Capture the cell that displays the provided text and extract its [x, y] central coordinate. 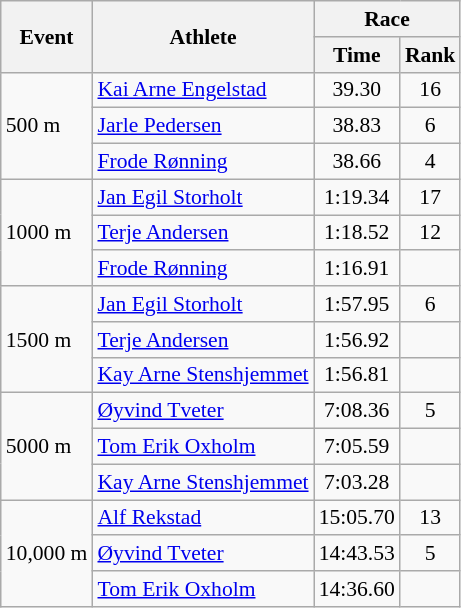
Time [357, 55]
1:56.81 [357, 375]
500 m [47, 126]
38.83 [357, 126]
14:43.53 [357, 554]
Kai Arne Engelstad [202, 90]
15:05.70 [357, 518]
12 [430, 233]
1:57.95 [357, 304]
10,000 m [47, 554]
1:18.52 [357, 233]
Rank [430, 55]
13 [430, 518]
39.30 [357, 90]
7:03.28 [357, 482]
7:08.36 [357, 411]
Athlete [202, 36]
17 [430, 197]
Alf Rekstad [202, 518]
Race [388, 19]
1:56.92 [357, 340]
7:05.59 [357, 447]
5000 m [47, 446]
Event [47, 36]
1:16.91 [357, 269]
14:36.60 [357, 589]
1:19.34 [357, 197]
38.66 [357, 162]
1500 m [47, 340]
1000 m [47, 232]
4 [430, 162]
Jarle Pedersen [202, 126]
16 [430, 90]
